Pinpoint the cell where the given text exists, returning its [X, Y] midpoint coordinate. 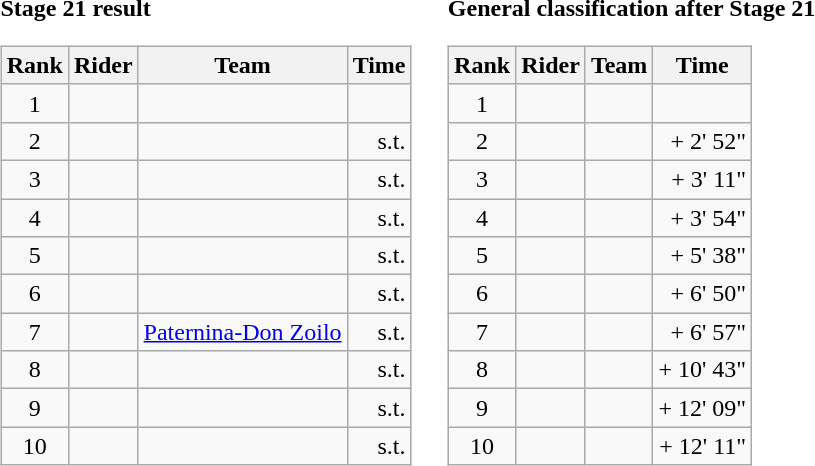
+ 10' 43" [702, 370]
+ 12' 11" [702, 446]
Paternina-Don Zoilo [242, 332]
+ 3' 11" [702, 179]
+ 6' 57" [702, 332]
+ 12' 09" [702, 408]
+ 3' 54" [702, 217]
+ 5' 38" [702, 256]
+ 2' 52" [702, 141]
+ 6' 50" [702, 294]
